Pinpoint the cell where the given text exists, returning its (x, y) midpoint coordinate. 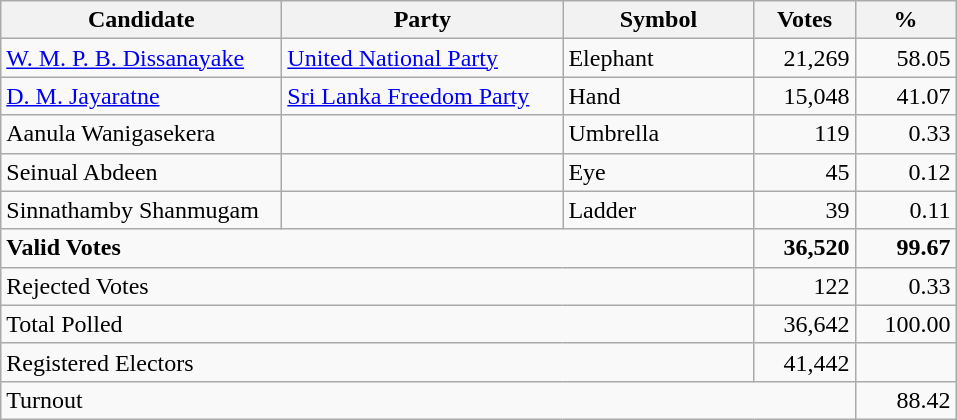
Valid Votes (378, 248)
Rejected Votes (378, 286)
100.00 (906, 324)
D. M. Jayaratne (142, 96)
Total Polled (378, 324)
Party (422, 20)
W. M. P. B. Dissanayake (142, 58)
41,442 (804, 362)
41.07 (906, 96)
% (906, 20)
Eye (658, 172)
Ladder (658, 210)
119 (804, 134)
36,642 (804, 324)
Sinnathamby Shanmugam (142, 210)
88.42 (906, 400)
21,269 (804, 58)
Turnout (428, 400)
Elephant (658, 58)
122 (804, 286)
0.11 (906, 210)
Umbrella (658, 134)
Symbol (658, 20)
Sri Lanka Freedom Party (422, 96)
36,520 (804, 248)
Seinual Abdeen (142, 172)
99.67 (906, 248)
Registered Electors (378, 362)
Hand (658, 96)
Candidate (142, 20)
39 (804, 210)
Votes (804, 20)
Aanula Wanigasekera (142, 134)
0.12 (906, 172)
45 (804, 172)
58.05 (906, 58)
United National Party (422, 58)
15,048 (804, 96)
